Search for the cell housing the specified text and yield its (X, Y) center coordinate. 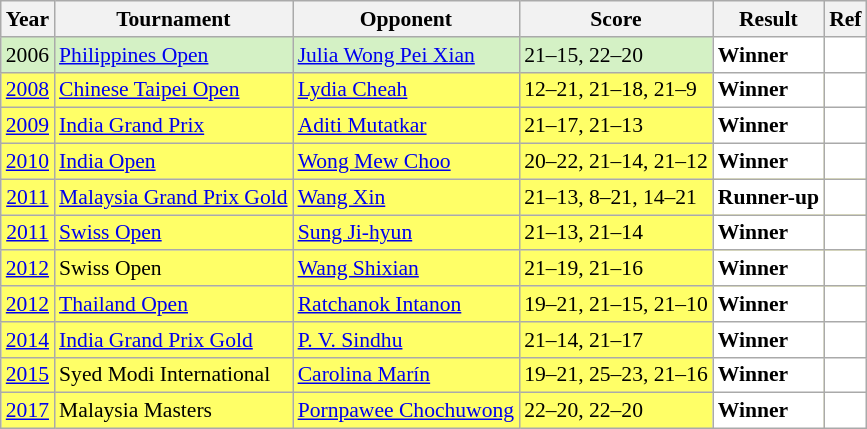
21–14, 21–17 (616, 340)
2017 (28, 411)
India Grand Prix (174, 126)
21–13, 21–14 (616, 233)
21–15, 22–20 (616, 55)
12–21, 21–18, 21–9 (616, 90)
Wang Xin (406, 197)
Chinese Taipei Open (174, 90)
21–19, 21–16 (616, 269)
Wong Mew Choo (406, 162)
Sung Ji-hyun (406, 233)
Malaysia Grand Prix Gold (174, 197)
Philippines Open (174, 55)
Opponent (406, 19)
20–22, 21–14, 21–12 (616, 162)
Julia Wong Pei Xian (406, 55)
2015 (28, 375)
19–21, 25–23, 21–16 (616, 375)
Runner-up (768, 197)
Result (768, 19)
2014 (28, 340)
Ratchanok Intanon (406, 304)
Ref (845, 19)
India Grand Prix Gold (174, 340)
21–13, 8–21, 14–21 (616, 197)
2008 (28, 90)
Score (616, 19)
Carolina Marín (406, 375)
India Open (174, 162)
Malaysia Masters (174, 411)
Thailand Open (174, 304)
22–20, 22–20 (616, 411)
19–21, 21–15, 21–10 (616, 304)
21–17, 21–13 (616, 126)
Aditi Mutatkar (406, 126)
Year (28, 19)
2009 (28, 126)
2006 (28, 55)
Syed Modi International (174, 375)
Pornpawee Chochuwong (406, 411)
P. V. Sindhu (406, 340)
Lydia Cheah (406, 90)
Wang Shixian (406, 269)
2010 (28, 162)
Tournament (174, 19)
